Detect which cell encompasses the target text, then output its [X, Y] center coordinate. 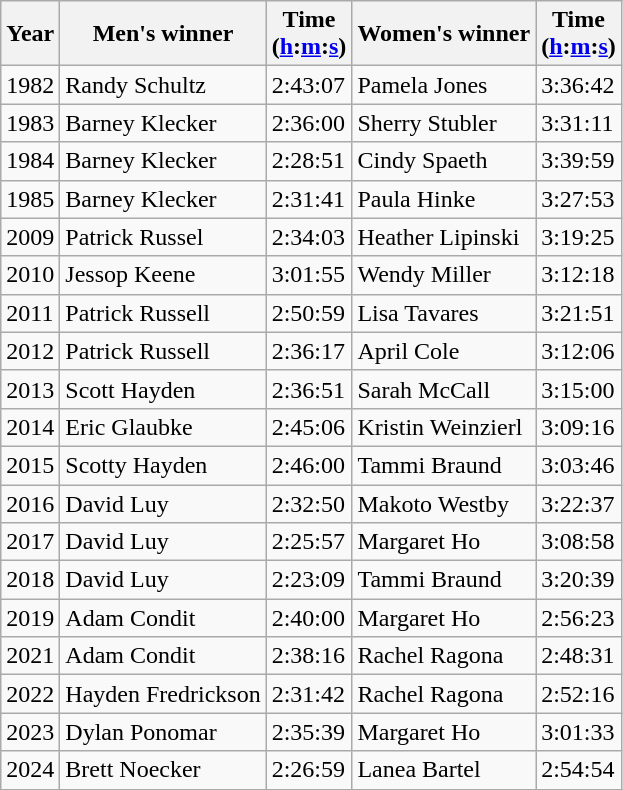
2:26:59 [309, 770]
Pamela Jones [444, 85]
2:31:41 [309, 199]
1985 [30, 199]
2:31:42 [309, 694]
2:32:50 [309, 503]
2:35:39 [309, 732]
2021 [30, 656]
Paula Hinke [444, 199]
Kristin Weinzierl [444, 427]
2016 [30, 503]
Lisa Tavares [444, 313]
3:03:46 [579, 465]
2:45:06 [309, 427]
2:43:07 [309, 85]
3:19:25 [579, 237]
Year [30, 34]
2:56:23 [579, 618]
Scotty Hayden [163, 465]
2:34:03 [309, 237]
Men's winner [163, 34]
2013 [30, 389]
2024 [30, 770]
Women's winner [444, 34]
3:01:55 [309, 275]
2012 [30, 351]
3:20:39 [579, 580]
2018 [30, 580]
Randy Schultz [163, 85]
Dylan Ponomar [163, 732]
Wendy Miller [444, 275]
1983 [30, 123]
Cindy Spaeth [444, 161]
2:40:00 [309, 618]
2010 [30, 275]
Brett Noecker [163, 770]
3:09:16 [579, 427]
3:27:53 [579, 199]
Jessop Keene [163, 275]
2009 [30, 237]
3:12:18 [579, 275]
2:36:51 [309, 389]
Scott Hayden [163, 389]
2:50:59 [309, 313]
3:31:11 [579, 123]
3:15:00 [579, 389]
3:39:59 [579, 161]
April Cole [444, 351]
2:46:00 [309, 465]
3:21:51 [579, 313]
2:54:54 [579, 770]
3:36:42 [579, 85]
Makoto Westby [444, 503]
Sarah McCall [444, 389]
1984 [30, 161]
3:12:06 [579, 351]
3:08:58 [579, 542]
Lanea Bartel [444, 770]
Eric Glaubke [163, 427]
2022 [30, 694]
2:36:17 [309, 351]
Hayden Fredrickson [163, 694]
2:38:16 [309, 656]
3:22:37 [579, 503]
2:25:57 [309, 542]
2011 [30, 313]
2:48:31 [579, 656]
Patrick Russel [163, 237]
2023 [30, 732]
2:36:00 [309, 123]
2:23:09 [309, 580]
Heather Lipinski [444, 237]
2017 [30, 542]
3:01:33 [579, 732]
1982 [30, 85]
2:28:51 [309, 161]
2:52:16 [579, 694]
2014 [30, 427]
2019 [30, 618]
2015 [30, 465]
Sherry Stubler [444, 123]
